Identify which cell holds the provided text, then report its [x, y] central coordinate. 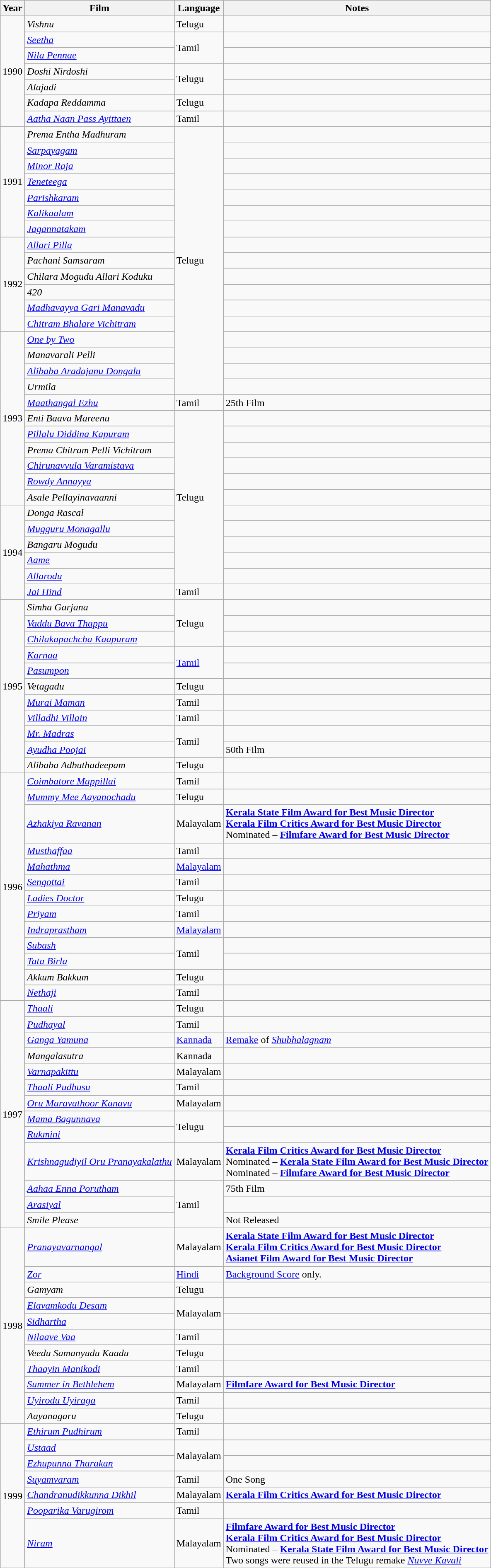
Vetagadu [99, 686]
Alajadi [99, 87]
Thaali [99, 1009]
Pillalu Diddina Kapuram [99, 434]
Jagannatakam [99, 229]
Year [12, 8]
Pasumpon [99, 670]
Mugguru Monagallu [99, 529]
Kerala State Film Award for Best Music Director Kerala Film Critics Award for Best Music Director Nominated – Filmfare Award for Best Music Director [357, 824]
Language [199, 8]
Suyamvaram [99, 1479]
Not Released [357, 1220]
Mahathma [99, 866]
1991 [12, 181]
Doshi Nirdoshi [99, 71]
Pudhayal [99, 1024]
Alibaba Adbuthadeepam [99, 765]
Karnaa [99, 655]
Bangaru Mogudu [99, 544]
420 [99, 292]
Arasiyal [99, 1204]
1992 [12, 284]
Chandranudikkunna Dikhil [99, 1495]
Urmila [99, 387]
Chitram Bhalare Vichitram [99, 324]
Allarodu [99, 576]
Vaddu Bava Thappu [99, 623]
Filmfare Award for Best Music Director [357, 1384]
Ganga Yamuna [99, 1040]
Chirunavvula Varamistava [99, 466]
Aame [99, 560]
Notes [357, 8]
Sidhartha [99, 1321]
Minor Raja [99, 166]
Ladies Doctor [99, 898]
Subash [99, 945]
1996 [12, 887]
Prema Chitram Pelli Vichitram [99, 450]
Kerala State Film Award for Best Music Director Kerala Film Critics Award for Best Music Director Asianet Film Award for Best Music Director [357, 1247]
25th Film [357, 402]
Maathangal Ezhu [99, 402]
Akkum Bakkum [99, 977]
Gamyam [99, 1290]
Ustaad [99, 1447]
Priyam [99, 914]
Seetha [99, 40]
Uyirodu Uyiraga [99, 1400]
Vishnu [99, 24]
Thaali Pudhusu [99, 1087]
Nila Pennae [99, 56]
Niram [99, 1543]
Murai Maman [99, 702]
Alibaba Aradajanu Dongalu [99, 371]
Indraprastham [99, 929]
1995 [12, 686]
Pachani Samsaram [99, 261]
Film [99, 8]
Elavamkodu Desam [99, 1306]
Ayudha Poojai [99, 750]
Rukmini [99, 1135]
Thaayin Manikodi [99, 1369]
Musthaffaa [99, 851]
Aahaa Enna Porutham [99, 1188]
Smile Please [99, 1220]
Pooparika Varugirom [99, 1510]
Summer in Bethlehem [99, 1384]
Hindi [199, 1274]
Kerala Film Critics Award for Best Music Director [357, 1495]
50th Film [357, 750]
Asale Pellayinavaanni [99, 497]
Chilakapachcha Kaapuram [99, 639]
Chilara Mogudu Allari Koduku [99, 276]
Mr. Madras [99, 734]
One Song [357, 1479]
Varnapakittu [99, 1072]
Kalikaalam [99, 213]
Aatha Naan Pass Ayittaen [99, 119]
Parishkaram [99, 198]
Ezhupunna Tharakan [99, 1463]
Manavarali Pelli [99, 355]
1993 [12, 419]
Prema Entha Madhuram [99, 134]
75th Film [357, 1188]
Veedu Samanyudu Kaadu [99, 1353]
Pranayavarnangal [99, 1247]
Sarpayagam [99, 150]
One by Two [99, 339]
Mama Bagunnava [99, 1119]
1999 [12, 1496]
Krishnagudiyil Oru Pranayakalathu [99, 1161]
1997 [12, 1115]
Sengottai [99, 882]
Allari Pilla [99, 245]
Teneteega [99, 181]
Mummy Mee Aayanochadu [99, 797]
Jai Hind [99, 592]
Kadapa Reddamma [99, 103]
Coimbatore Mappillai [99, 781]
1994 [12, 552]
Mangalasutra [99, 1056]
Tata Birla [99, 961]
Ethirum Pudhirum [99, 1432]
Oru Maravathoor Kanavu [99, 1103]
Villadhi Villain [99, 718]
Rowdy Annayya [99, 482]
Background Score only. [357, 1274]
Donga Rascal [99, 513]
1990 [12, 71]
1998 [12, 1326]
Zor [99, 1274]
Aayanagaru [99, 1416]
Enti Baava Mareenu [99, 418]
Nethaji [99, 993]
Madhavayya Gari Manavadu [99, 308]
Nilaave Vaa [99, 1337]
Remake of Shubhalagnam [357, 1040]
Simha Garjana [99, 607]
Azhakiya Ravanan [99, 824]
